Scan for the cell matching the given text and deliver its (X, Y) coordinate at center. 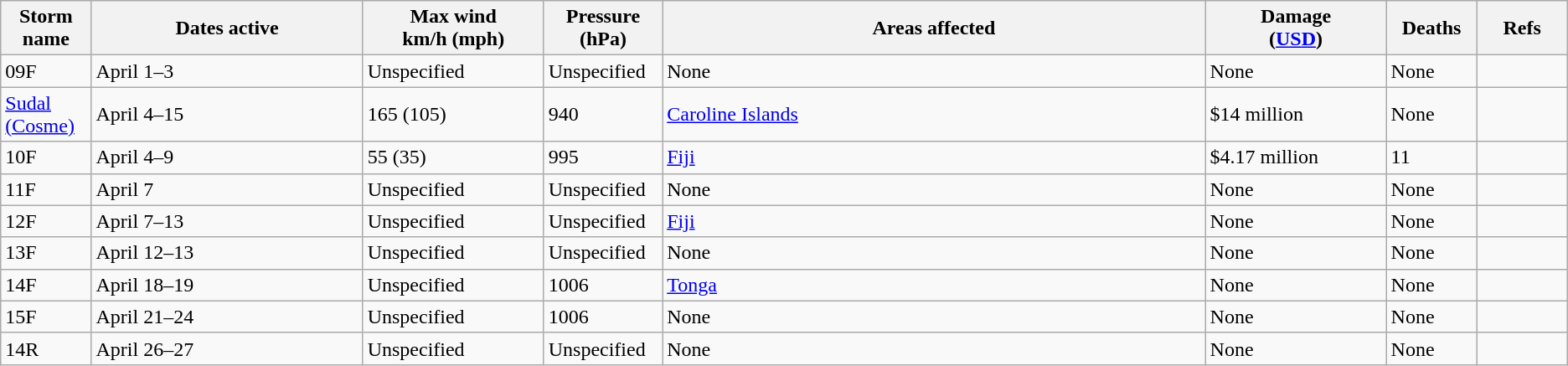
April 7–13 (227, 221)
$14 million (1296, 114)
14F (46, 285)
April 26–27 (227, 348)
April 18–19 (227, 285)
11 (1431, 157)
Dates active (227, 28)
Refs (1522, 28)
Areas affected (934, 28)
11F (46, 189)
Sudal (Cosme) (46, 114)
Pressure(hPa) (603, 28)
995 (603, 157)
165 (105) (453, 114)
April 4–15 (227, 114)
09F (46, 71)
Max windkm/h (mph) (453, 28)
14R (46, 348)
10F (46, 157)
Damage(USD) (1296, 28)
April 4–9 (227, 157)
Caroline Islands (934, 114)
April 1–3 (227, 71)
15F (46, 317)
$4.17 million (1296, 157)
Storm name (46, 28)
April 7 (227, 189)
Tonga (934, 285)
Deaths (1431, 28)
940 (603, 114)
April 12–13 (227, 253)
April 21–24 (227, 317)
12F (46, 221)
55 (35) (453, 157)
13F (46, 253)
